Provide the (X, Y) coordinate of the cell's center where the given text is located.  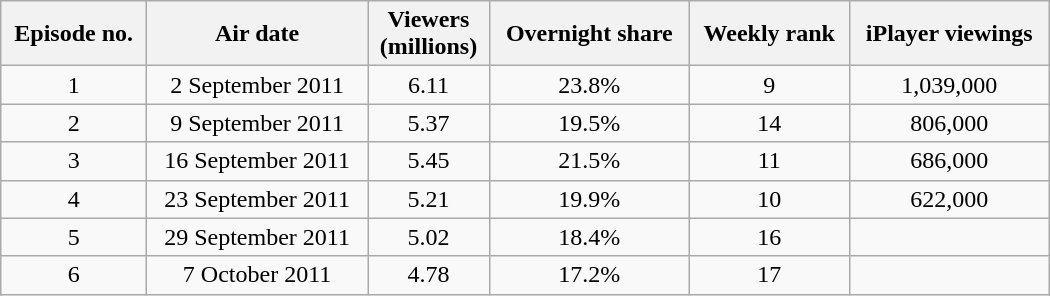
11 (769, 161)
Air date (258, 34)
5.45 (429, 161)
Viewers(millions) (429, 34)
16 September 2011 (258, 161)
Overnight share (589, 34)
5.02 (429, 237)
4 (74, 199)
23.8% (589, 85)
5.37 (429, 123)
Weekly rank (769, 34)
5.21 (429, 199)
1 (74, 85)
29 September 2011 (258, 237)
3 (74, 161)
9 (769, 85)
21.5% (589, 161)
23 September 2011 (258, 199)
6 (74, 275)
14 (769, 123)
2 September 2011 (258, 85)
5 (74, 237)
7 October 2011 (258, 275)
686,000 (949, 161)
10 (769, 199)
19.9% (589, 199)
iPlayer viewings (949, 34)
16 (769, 237)
9 September 2011 (258, 123)
6.11 (429, 85)
806,000 (949, 123)
4.78 (429, 275)
17 (769, 275)
622,000 (949, 199)
1,039,000 (949, 85)
2 (74, 123)
19.5% (589, 123)
Episode no. (74, 34)
17.2% (589, 275)
18.4% (589, 237)
